Pinpoint the cell where the given text exists, returning its [x, y] midpoint coordinate. 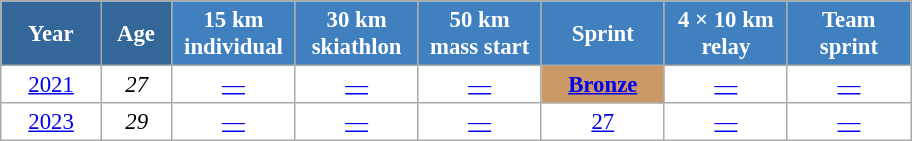
30 km skiathlon [356, 34]
Bronze [602, 85]
Team sprint [848, 34]
2023 [52, 122]
2021 [52, 85]
4 × 10 km relay [726, 34]
50 km mass start [480, 34]
Sprint [602, 34]
Age [136, 34]
29 [136, 122]
Year [52, 34]
15 km individual [234, 34]
